From the cell containing the given text, extract its center point as [x, y] coordinate. 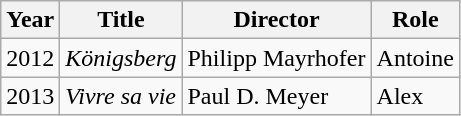
Philipp Mayrhofer [276, 58]
Alex [415, 96]
Role [415, 20]
2013 [30, 96]
Year [30, 20]
Antoine [415, 58]
Vivre sa vie [121, 96]
Königsberg [121, 58]
Paul D. Meyer [276, 96]
Title [121, 20]
2012 [30, 58]
Director [276, 20]
